Return the (X, Y) coordinate for the center point of the cell that contains the specified text.  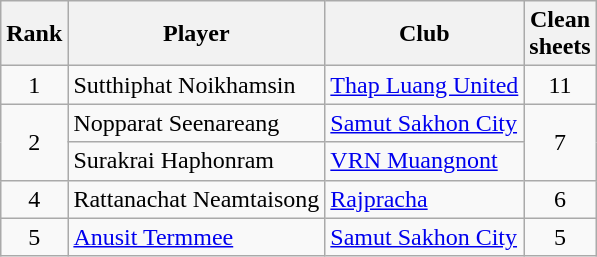
Club (424, 34)
Nopparat Seenareang (196, 123)
Anusit Termmee (196, 237)
4 (34, 199)
Cleansheets (560, 34)
Rattanachat Neamtaisong (196, 199)
2 (34, 142)
Sutthiphat Noikhamsin (196, 85)
1 (34, 85)
6 (560, 199)
Rajpracha (424, 199)
7 (560, 142)
Rank (34, 34)
Surakrai Haphonram (196, 161)
Thap Luang United (424, 85)
VRN Muangnont (424, 161)
11 (560, 85)
Player (196, 34)
